Return the [x, y] coordinate for the center point of the cell that contains the specified text.  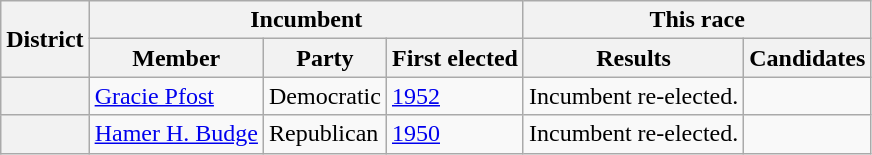
First elected [454, 58]
Party [324, 58]
1952 [454, 96]
Results [633, 58]
This race [696, 20]
Hamer H. Budge [176, 134]
1950 [454, 134]
Incumbent [306, 20]
District [45, 39]
Democratic [324, 96]
Republican [324, 134]
Candidates [808, 58]
Member [176, 58]
Gracie Pfost [176, 96]
